Detect which cell encompasses the target text, then output its (X, Y) center coordinate. 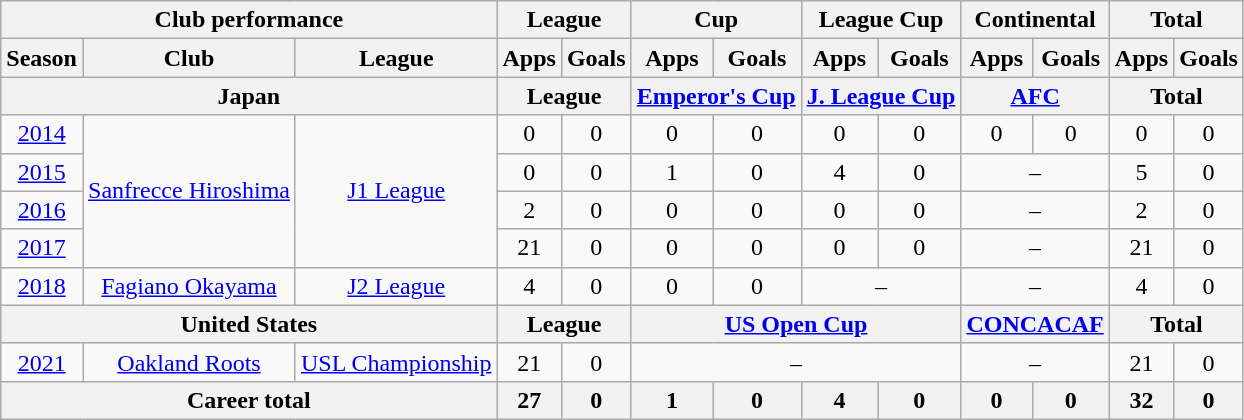
2014 (42, 134)
J. League Cup (881, 96)
US Open Cup (796, 324)
32 (1141, 400)
27 (529, 400)
Emperor's Cup (716, 96)
2017 (42, 248)
Continental (1035, 20)
J1 League (396, 191)
Club (188, 58)
2015 (42, 172)
2018 (42, 286)
Cup (716, 20)
League Cup (881, 20)
Sanfrecce Hiroshima (188, 191)
2016 (42, 210)
AFC (1035, 96)
United States (249, 324)
Season (42, 58)
USL Championship (396, 362)
CONCACAF (1035, 324)
Career total (249, 400)
Oakland Roots (188, 362)
J2 League (396, 286)
Japan (249, 96)
5 (1141, 172)
Club performance (249, 20)
Fagiano Okayama (188, 286)
2021 (42, 362)
